Return the [x, y] coordinate for the center point of the cell that contains the specified text.  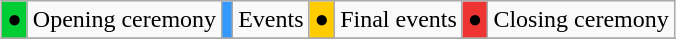
Opening ceremony [124, 20]
Final events [399, 20]
Closing ceremony [581, 20]
Events [271, 20]
